Output the (x, y) coordinate of the center of the cell containing the given text.  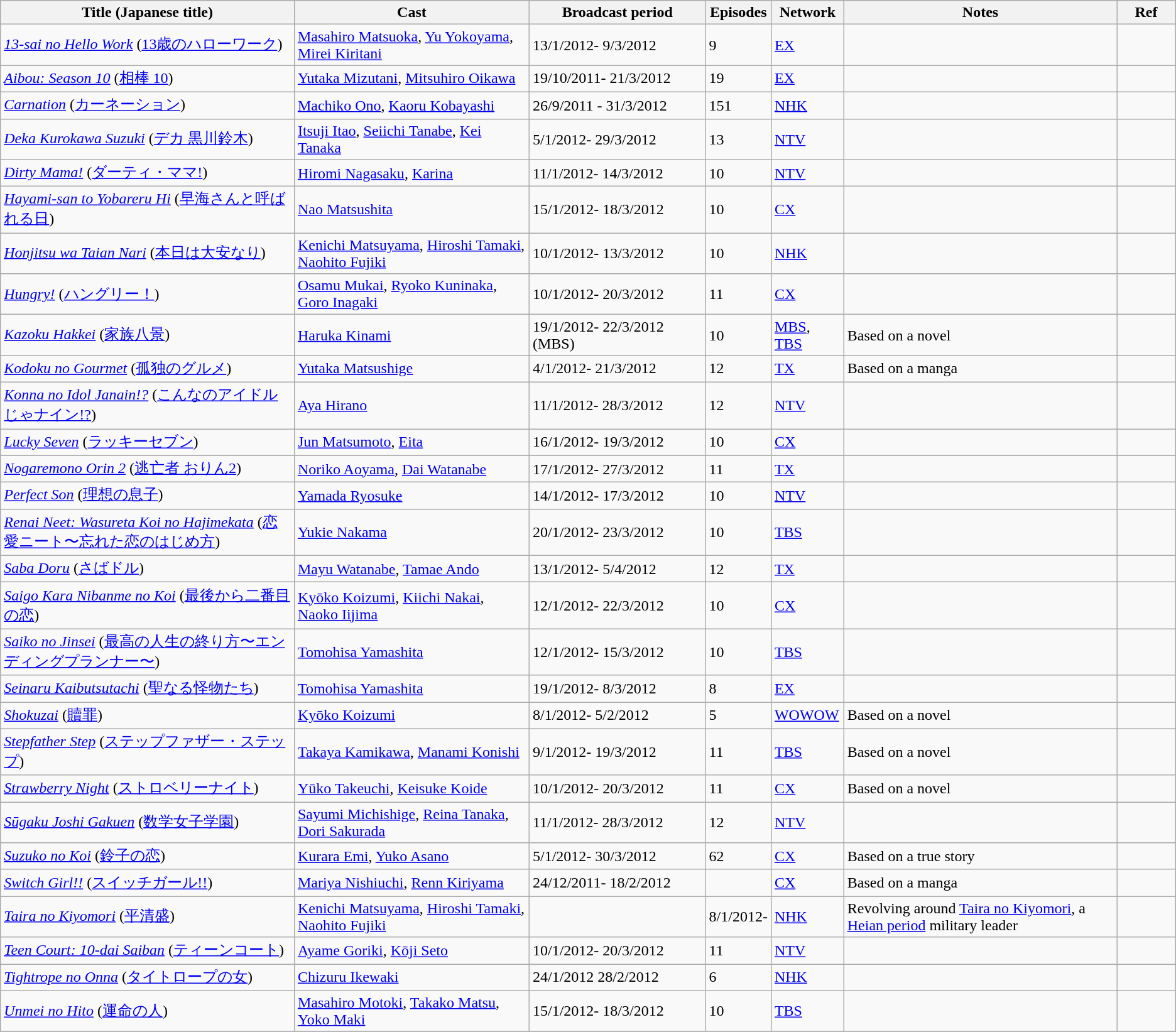
8/1/2012- (738, 917)
4/1/2012- 21/3/2012 (617, 369)
Aya Hirano (411, 405)
Kyōko Koizumi (411, 716)
8/1/2012- 5/2/2012 (617, 716)
Ayame Goriki, Kōji Seto (411, 951)
19 (738, 79)
Jun Matsumoto, Eita (411, 442)
Carnation (カーネーション) (148, 106)
Broadcast period (617, 13)
Yamada Ryosuke (411, 496)
Masahiro Motoki, Takako Matsu, Yoko Maki (411, 1011)
Nogaremono Orin 2 (逃亡者 おりん2) (148, 469)
12/1/2012- 15/3/2012 (617, 652)
Honjitsu wa Taian Nari (本日は大安なり) (148, 254)
Sūgaku Joshi Gakuen (数学女子学園) (148, 823)
Deka Kurokawa Suzuki (デカ 黒川鈴木) (148, 139)
5/1/2012- 29/3/2012 (617, 139)
9 (738, 45)
Yutaka Mizutani, Mitsuhiro Oikawa (411, 79)
Saiko no Jinsei (最高の人生の終り方〜エンディングプランナー〜) (148, 652)
11/1/2012- 14/3/2012 (617, 173)
13/1/2012- 9/3/2012 (617, 45)
19/1/2012- 8/3/2012 (617, 688)
Revolving around Taira no Kiyomori, a Heian period military leader (980, 917)
Cast (411, 13)
MBS, TBS (807, 335)
Mariya Nishiuchi, Renn Kiriyama (411, 883)
Aibou: Season 10 (相棒 10) (148, 79)
Tightrope no Onna (タイトロープの女) (148, 977)
Osamu Mukai, Ryoko Kuninaka, Goro Inagaki (411, 294)
12/1/2012- 22/3/2012 (617, 606)
Yutaka Matsushige (411, 369)
Kurara Emi, Yuko Asano (411, 857)
Hungry! (ハングリー！) (148, 294)
Machiko Ono, Kaoru Kobayashi (411, 106)
Shokuzai (贖罪) (148, 716)
Konna no Idol Janain!? (こんなのアイドルじゃナイン!?) (148, 405)
Masahiro Matsuoka, Yu Yokoyama, Mirei Kiritani (411, 45)
Kyōko Koizumi, Kiichi Nakai, Naoko Iijima (411, 606)
Teen Court: 10-dai Saiban (ティーンコート) (148, 951)
Kazoku Hakkei (家族八景) (148, 335)
Seinaru Kaibutsutachi (聖なる怪物たち) (148, 688)
Notes (980, 13)
Nao Matsushita (411, 210)
24/1/2012 28/2/2012 (617, 977)
26/9/2011 - 31/3/2012 (617, 106)
Stepfather Step (ステップファザー・ステップ) (148, 752)
Haruka Kinami (411, 335)
16/1/2012- 19/3/2012 (617, 442)
Ref (1146, 13)
151 (738, 106)
Title (Japanese title) (148, 13)
Itsuji Itao, Seiichi Tanabe, Kei Tanaka (411, 139)
Kodoku no Gourmet (孤独のグルメ) (148, 369)
Noriko Aoyama, Dai Watanabe (411, 469)
Takaya Kamikawa, Manami Konishi (411, 752)
5 (738, 716)
WOWOW (807, 716)
Lucky Seven (ラッキーセブン) (148, 442)
Hiromi Nagasaku, Karina (411, 173)
19/10/2011- 21/3/2012 (617, 79)
Episodes (738, 13)
13/1/2012- 5/4/2012 (617, 569)
17/1/2012- 27/3/2012 (617, 469)
Based on a true story (980, 857)
Dirty Mama! (ダーティ・ママ!) (148, 173)
10/1/2012- 13/3/2012 (617, 254)
14/1/2012- 17/3/2012 (617, 496)
8 (738, 688)
Mayu Watanabe, Tamae Ando (411, 569)
Saba Doru (さばドル) (148, 569)
24/12/2011- 18/2/2012 (617, 883)
6 (738, 977)
Strawberry Night (ストロベリーナイト) (148, 789)
Hayami-san to Yobareru Hi (早海さんと呼ばれる日) (148, 210)
Network (807, 13)
20/1/2012- 23/3/2012 (617, 532)
Chizuru Ikewaki (411, 977)
5/1/2012- 30/3/2012 (617, 857)
Suzuko no Koi (鈴子の恋) (148, 857)
Sayumi Michishige, Reina Tanaka, Dori Sakurada (411, 823)
Saigo Kara Nibanme no Koi (最後から二番目の恋) (148, 606)
Renai Neet: Wasureta Koi no Hajimekata (恋愛ニート〜忘れた恋のはじめ方) (148, 532)
62 (738, 857)
19/1/2012- 22/3/2012 (MBS) (617, 335)
Unmei no Hito (運命の人) (148, 1011)
Yūko Takeuchi, Keisuke Koide (411, 789)
Perfect Son (理想の息子) (148, 496)
9/1/2012- 19/3/2012 (617, 752)
Taira no Kiyomori (平清盛) (148, 917)
13 (738, 139)
Yukie Nakama (411, 532)
13-sai no Hello Work (13歳のハローワーク) (148, 45)
Switch Girl!! (スイッチガール!!) (148, 883)
